Identify which cell holds the provided text, then report its [X, Y] central coordinate. 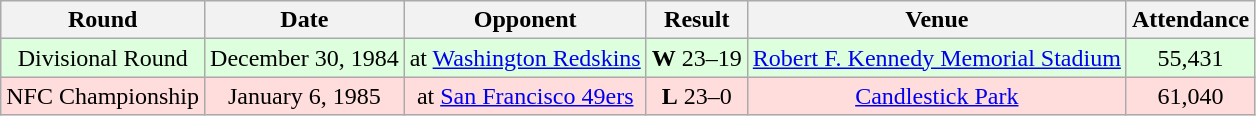
Attendance [1190, 20]
at Washington Redskins [525, 58]
Robert F. Kennedy Memorial Stadium [936, 58]
Opponent [525, 20]
Venue [936, 20]
Result [696, 20]
Divisional Round [103, 58]
Candlestick Park [936, 96]
61,040 [1190, 96]
Round [103, 20]
NFC Championship [103, 96]
55,431 [1190, 58]
December 30, 1984 [305, 58]
at San Francisco 49ers [525, 96]
W 23–19 [696, 58]
Date [305, 20]
January 6, 1985 [305, 96]
L 23–0 [696, 96]
